Return (x, y) of the center of cell containing provided text 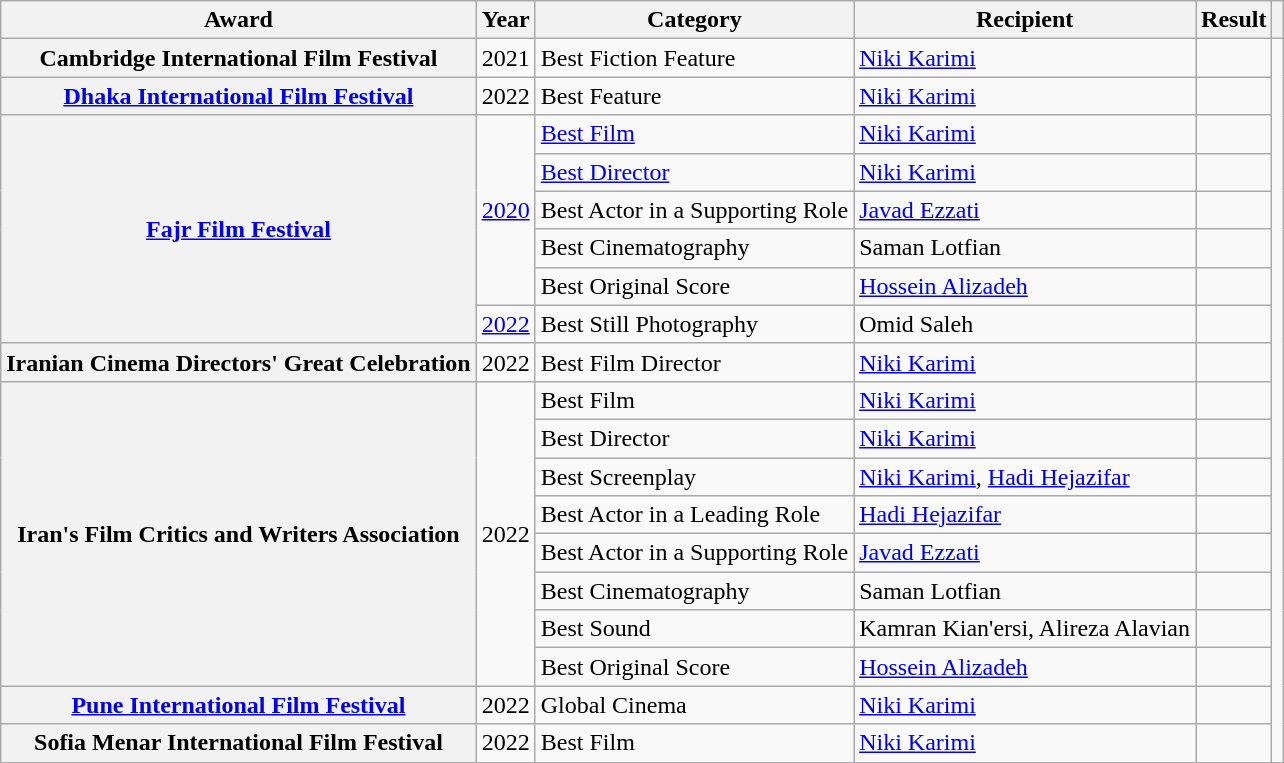
Kamran Kian'ersi, Alireza Alavian (1025, 629)
Recipient (1025, 20)
Hadi Hejazifar (1025, 515)
Pune International Film Festival (238, 705)
Omid Saleh (1025, 324)
Sofia Menar International Film Festival (238, 743)
Best Sound (694, 629)
Best Actor in a Leading Role (694, 515)
Niki Karimi, Hadi Hejazifar (1025, 477)
2021 (506, 58)
Best Film Director (694, 362)
Category (694, 20)
Dhaka International Film Festival (238, 96)
Global Cinema (694, 705)
Cambridge International Film Festival (238, 58)
Year (506, 20)
Iranian Cinema Directors' Great Celebration (238, 362)
Best Screenplay (694, 477)
Iran's Film Critics and Writers Association (238, 533)
Result (1234, 20)
Fajr Film Festival (238, 229)
Best Fiction Feature (694, 58)
2020 (506, 210)
Award (238, 20)
Best Feature (694, 96)
Best Still Photography (694, 324)
